Output the (X, Y) coordinate of the center of the cell containing the given text.  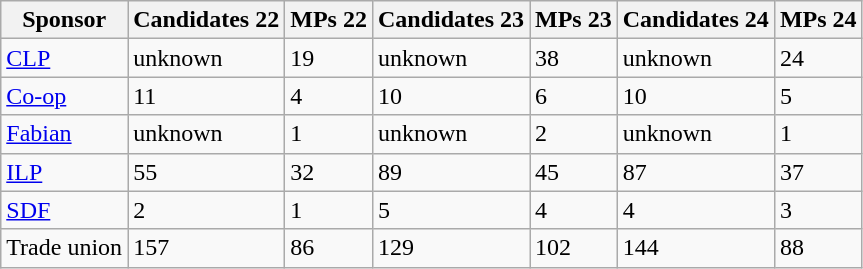
Trade union (64, 248)
Candidates 22 (206, 20)
Candidates 24 (696, 20)
Fabian (64, 134)
MPs 22 (329, 20)
CLP (64, 58)
3 (818, 210)
Sponsor (64, 20)
38 (574, 58)
24 (818, 58)
102 (574, 248)
129 (450, 248)
11 (206, 96)
MPs 24 (818, 20)
Candidates 23 (450, 20)
SDF (64, 210)
89 (450, 172)
Co-op (64, 96)
157 (206, 248)
MPs 23 (574, 20)
ILP (64, 172)
88 (818, 248)
45 (574, 172)
37 (818, 172)
87 (696, 172)
32 (329, 172)
19 (329, 58)
6 (574, 96)
55 (206, 172)
144 (696, 248)
86 (329, 248)
